Extract the (X, Y) coordinate from the center of the cell holding the provided text.  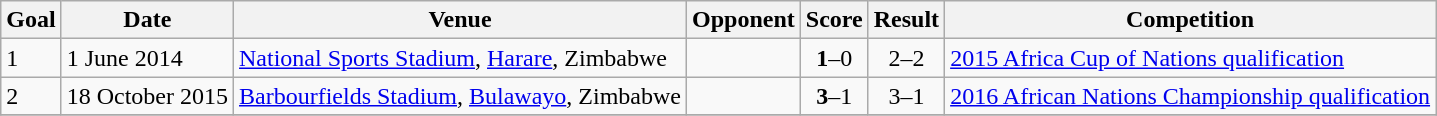
Opponent (743, 20)
1–0 (834, 58)
Goal (31, 20)
Score (834, 20)
1 (31, 58)
2015 Africa Cup of Nations qualification (1190, 58)
Venue (460, 20)
1 June 2014 (147, 58)
Date (147, 20)
18 October 2015 (147, 96)
National Sports Stadium, Harare, Zimbabwe (460, 58)
Result (906, 20)
Competition (1190, 20)
2 (31, 96)
Barbourfields Stadium, Bulawayo, Zimbabwe (460, 96)
2016 African Nations Championship qualification (1190, 96)
2–2 (906, 58)
